Output the (x, y) coordinate of the center of the cell containing the given text.  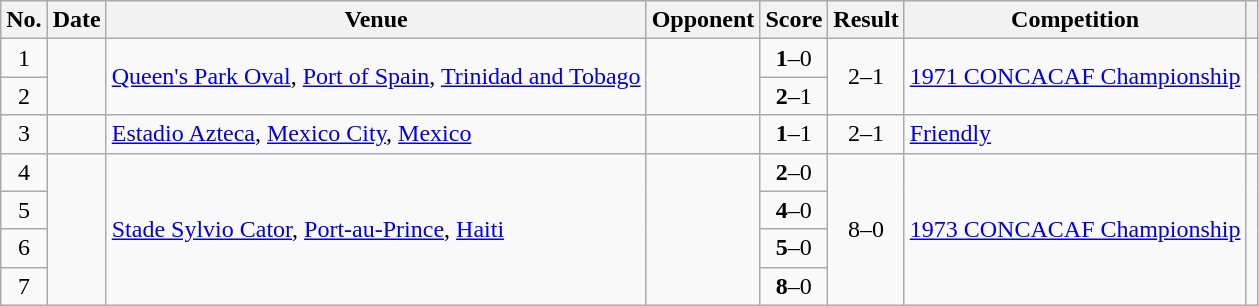
Estadio Azteca, Mexico City, Mexico (376, 134)
Venue (376, 20)
7 (24, 286)
Score (794, 20)
No. (24, 20)
Friendly (1075, 134)
Competition (1075, 20)
Result (866, 20)
5–0 (794, 248)
4–0 (794, 210)
1 (24, 58)
1–0 (794, 58)
2 (24, 96)
Date (76, 20)
1–1 (794, 134)
Stade Sylvio Cator, Port-au-Prince, Haiti (376, 229)
5 (24, 210)
Opponent (703, 20)
4 (24, 172)
3 (24, 134)
2–0 (794, 172)
Queen's Park Oval, Port of Spain, Trinidad and Tobago (376, 77)
1971 CONCACAF Championship (1075, 77)
6 (24, 248)
1973 CONCACAF Championship (1075, 229)
